Identify which cell holds the provided text, then report its (x, y) central coordinate. 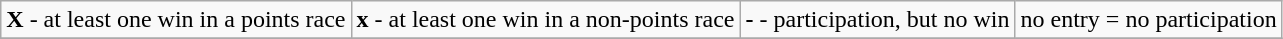
X - at least one win in a points race (176, 20)
no entry = no participation (1148, 20)
x - at least one win in a non-points race (546, 20)
- - participation, but no win (878, 20)
